From the cell containing the given text, extract its center point as [x, y] coordinate. 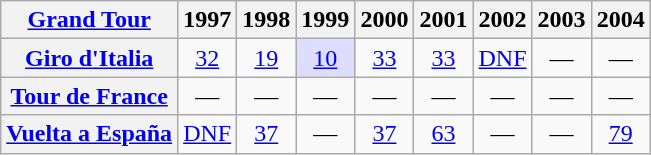
63 [444, 134]
1997 [208, 20]
2002 [502, 20]
2003 [562, 20]
1998 [266, 20]
2000 [384, 20]
10 [326, 58]
1999 [326, 20]
2001 [444, 20]
Vuelta a España [90, 134]
19 [266, 58]
32 [208, 58]
Grand Tour [90, 20]
79 [620, 134]
Giro d'Italia [90, 58]
Tour de France [90, 96]
2004 [620, 20]
